Capture the cell that displays the provided text and extract its [x, y] central coordinate. 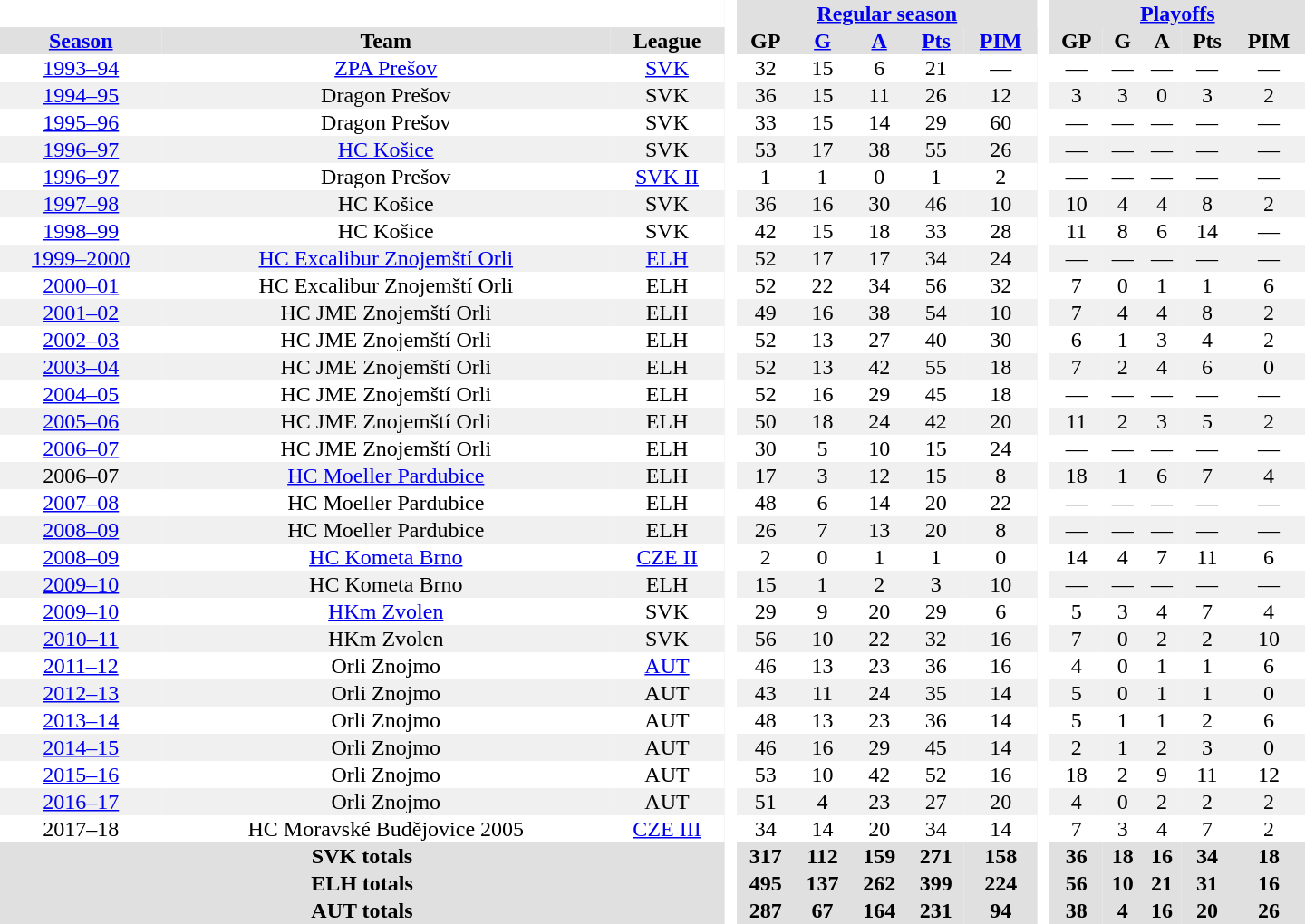
2014–15 [81, 747]
2015–16 [81, 775]
317 [765, 856]
67 [823, 910]
50 [765, 421]
158 [1000, 856]
AUT totals [362, 910]
2012–13 [81, 693]
271 [937, 856]
231 [937, 910]
Playoffs [1178, 14]
28 [1000, 231]
Regular season [886, 14]
1999–2000 [81, 258]
159 [879, 856]
CZE II [667, 557]
60 [1000, 122]
2001–02 [81, 313]
CZE III [667, 829]
112 [823, 856]
399 [937, 883]
2003–04 [81, 367]
1997–98 [81, 204]
43 [765, 693]
2016–17 [81, 802]
ELH totals [362, 883]
2011–12 [81, 666]
94 [1000, 910]
1993–94 [81, 68]
35 [937, 693]
40 [937, 340]
2013–14 [81, 720]
Team [386, 41]
1998–99 [81, 231]
1995–96 [81, 122]
31 [1207, 883]
SVK totals [362, 856]
137 [823, 883]
287 [765, 910]
495 [765, 883]
51 [765, 802]
164 [879, 910]
SVK II [667, 177]
2000–01 [81, 285]
Season [81, 41]
2017–18 [81, 829]
2004–05 [81, 394]
2002–03 [81, 340]
49 [765, 313]
ZPA Prešov [386, 68]
HC Moravské Budějovice 2005 [386, 829]
2010–11 [81, 639]
League [667, 41]
2007–08 [81, 503]
2005–06 [81, 421]
1994–95 [81, 95]
224 [1000, 883]
262 [879, 883]
54 [937, 313]
